Capture the cell that displays the provided text and extract its [x, y] central coordinate. 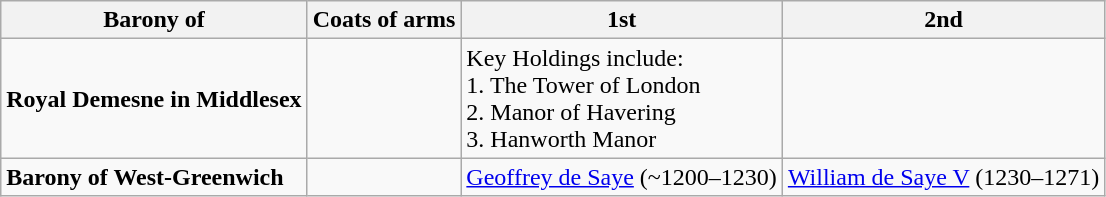
2nd [943, 20]
William de Saye V (1230–1271) [943, 177]
Barony of West-Greenwich [154, 177]
Barony of [154, 20]
Key Holdings include:1. The Tower of London2. Manor of Havering3. Hanworth Manor [622, 98]
1st [622, 20]
Geoffrey de Saye (~1200–1230) [622, 177]
Coats of arms [384, 20]
Royal Demesne in Middlesex [154, 98]
